Return (X, Y) of the center of cell containing provided text 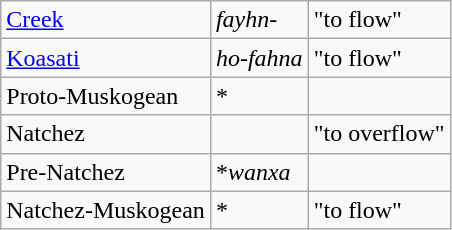
Natchez (106, 134)
Pre-Natchez (106, 172)
*wanxa (259, 172)
Koasati (106, 58)
Natchez-Muskogean (106, 210)
"to overflow" (379, 134)
ho-fahna (259, 58)
fayhn- (259, 20)
Proto-Muskogean (106, 96)
Creek (106, 20)
